Return (X, Y) of the center of cell containing provided text 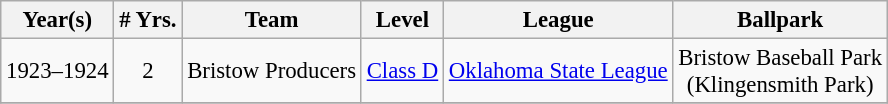
Oklahoma State League (558, 72)
2 (148, 72)
Year(s) (58, 20)
Class D (402, 72)
Ballpark (780, 20)
Team (272, 20)
Bristow Baseball Park(Klingensmith Park) (780, 72)
Level (402, 20)
League (558, 20)
1923–1924 (58, 72)
# Yrs. (148, 20)
Bristow Producers (272, 72)
